Determine the (x, y) coordinate at the center of the cell enclosing the given text.  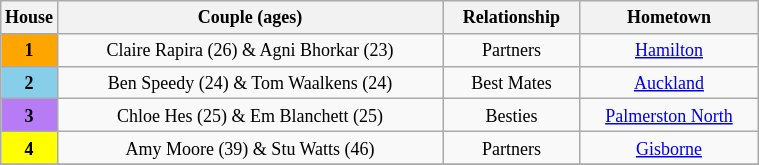
Claire Rapira (26) & Agni Bhorkar (23) (250, 50)
2 (30, 82)
1 (30, 50)
Hamilton (668, 50)
House (30, 18)
Couple (ages) (250, 18)
Best Mates (512, 82)
Besties (512, 116)
Palmerston North (668, 116)
Hometown (668, 18)
3 (30, 116)
Gisborne (668, 148)
4 (30, 148)
Chloe Hes (25) & Em Blanchett (25) (250, 116)
Relationship (512, 18)
Auckland (668, 82)
Ben Speedy (24) & Tom Waalkens (24) (250, 82)
Amy Moore (39) & Stu Watts (46) (250, 148)
